Output the [x, y] coordinate of the center of the cell containing the given text.  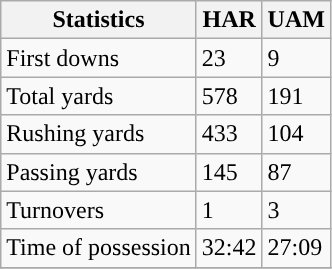
32:42 [229, 248]
3 [296, 210]
First downs [99, 58]
Total yards [99, 96]
Statistics [99, 20]
27:09 [296, 248]
145 [229, 172]
433 [229, 134]
23 [229, 58]
Rushing yards [99, 134]
Passing yards [99, 172]
Turnovers [99, 210]
191 [296, 96]
UAM [296, 20]
9 [296, 58]
Time of possession [99, 248]
578 [229, 96]
1 [229, 210]
HAR [229, 20]
104 [296, 134]
87 [296, 172]
